Find where the given text appears and provide that cell's center as [X, Y] coordinate. 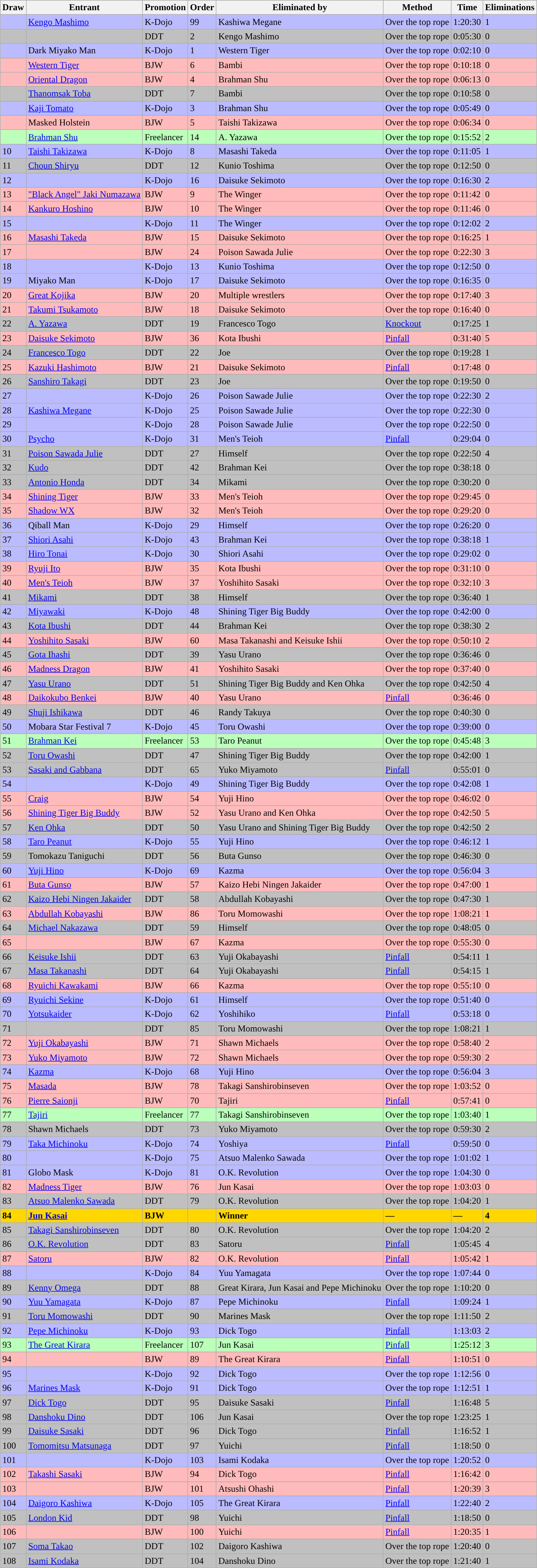
8 [202, 151]
Taka Michinoku [85, 1144]
1:05:45 [467, 1244]
Eliminated by [300, 8]
0:42:08 [467, 784]
0:57:41 [467, 1101]
0:11:42 [467, 195]
1:20:35 [467, 1532]
0:31:10 [467, 568]
0:38:30 [467, 626]
0:15:52 [467, 137]
1:11:50 [467, 1316]
Masked Holstein [85, 122]
0:05:49 [467, 108]
0:59:50 [467, 1144]
Shining Tiger [85, 496]
1:22:40 [467, 1503]
Mobara Star Festival 7 [85, 727]
Winner [300, 1215]
Pierre Saionji [85, 1101]
Madness Tiger [85, 1187]
Great Kirara, Jun Kasai and Pepe Michinoku [300, 1287]
Dark Miyako Man [85, 51]
Multiple wrestlers [300, 295]
0:29:20 [467, 511]
Yoshihiko [300, 1014]
Miyako Man [85, 281]
0:53:18 [467, 1014]
Yasu Urano and Shining Tiger Big Buddy [300, 827]
Ryuichi Sekine [85, 1000]
0:32:10 [467, 583]
Masa Takanashi [85, 971]
Promotion [165, 8]
0:06:34 [467, 122]
0:47:00 [467, 885]
Kenny Omega [85, 1287]
1:03:52 [467, 1086]
0:37:40 [467, 669]
0:29:04 [467, 439]
0:05:30 [467, 36]
0:02:10 [467, 51]
Takumi Tsukamoto [85, 309]
Globo Mask [85, 1172]
Daikokubo Benkei [85, 698]
0:16:40 [467, 309]
1:20:39 [467, 1489]
0:55:10 [467, 985]
0:12:02 [467, 223]
0:50:10 [467, 640]
Tomokazu Taniguchi [85, 856]
0:46:02 [467, 798]
1:16:42 [467, 1474]
1:07:44 [467, 1273]
Psycho [85, 439]
1:23:25 [467, 1417]
Choun Shiryu [85, 165]
0:30:20 [467, 482]
0:10:18 [467, 65]
1:12:56 [467, 1374]
0:51:40 [467, 1000]
1:25:12 [467, 1345]
0:16:35 [467, 281]
0:17:48 [467, 367]
Entrant [85, 8]
0:40:30 [467, 712]
1:20:30 [467, 22]
0:54:15 [467, 971]
0:46:30 [467, 856]
Order [202, 8]
Eliminations [510, 8]
0:16:30 [467, 180]
1:13:03 [467, 1330]
0:58:40 [467, 1043]
0:11:46 [467, 209]
1:12:51 [467, 1388]
Sanshiro Takagi [85, 381]
1:20:40 [467, 1546]
London Kid [85, 1517]
Sasaki and Gabbana [85, 770]
0:55:01 [467, 770]
1:16:48 [467, 1403]
Atsushi Ohashi [300, 1489]
Shadow WX [85, 511]
0:17:40 [467, 295]
6 [202, 65]
0:31:40 [467, 338]
1:04:30 [467, 1172]
Yasu Urano and Ken Ohka [300, 813]
7 [202, 94]
Shuji Ishikawa [85, 712]
Masada [85, 1086]
1:20:52 [467, 1460]
1:10:51 [467, 1359]
1:03:40 [467, 1115]
Ryuichi Kawakami [85, 985]
Masa Takanashi and Keisuke Ishii [300, 640]
Antonio Honda [85, 482]
0:16:25 [467, 238]
0:10:58 [467, 94]
Great Kojika [85, 295]
0:29:45 [467, 496]
Takashi Sasaki [85, 1474]
0:26:20 [467, 525]
Qiball Man [85, 525]
Tomomitsu Matsunaga [85, 1446]
0:46:12 [467, 841]
9 [202, 195]
1:05:42 [467, 1259]
Keisuke Ishii [85, 957]
0:45:48 [467, 741]
Knockout [417, 324]
Randy Takuya [300, 712]
Kankuro Hoshino [85, 209]
"Black Angel" Jaki Numazawa [85, 195]
Yotsukaider [85, 1014]
1:01:02 [467, 1158]
0:47:30 [467, 899]
Madness Dragon [85, 669]
Miyawaki [85, 611]
1:16:52 [467, 1431]
0:54:11 [467, 957]
0:48:05 [467, 928]
0:19:50 [467, 381]
1:03:03 [467, 1187]
1:10:20 [467, 1287]
Ken Ohka [85, 827]
Thanomsak Toba [85, 94]
Kaji Tomato [85, 108]
Shining Tiger Big Buddy and Ken Ohka [300, 683]
Oriental Dragon [85, 79]
Method [417, 8]
0:39:00 [467, 727]
0:55:30 [467, 942]
0:19:28 [467, 353]
1:21:40 [467, 1561]
0:06:13 [467, 79]
0:17:25 [467, 324]
Yoshiya [300, 1144]
Ryuji Ito [85, 568]
Gota Ihashi [85, 655]
Soma Takao [85, 1546]
1:09:24 [467, 1302]
Kazuki Hashimoto [85, 367]
Michael Nakazawa [85, 928]
Draw [13, 8]
Kudo [85, 468]
Craig [85, 798]
0:11:05 [467, 151]
Hiro Tonai [85, 554]
0:36:40 [467, 597]
108 [13, 1561]
0:29:02 [467, 554]
Time [467, 8]
